Find where the given text appears and provide that cell's center as [X, Y] coordinate. 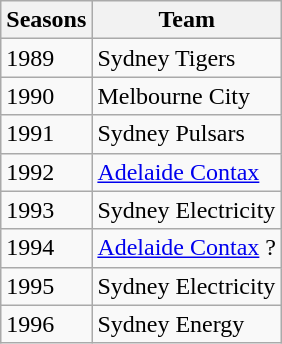
1991 [46, 134]
Sydney Pulsars [187, 134]
1994 [46, 248]
Sydney Energy [187, 324]
Team [187, 20]
Sydney Tigers [187, 58]
Adelaide Contax [187, 172]
Melbourne City [187, 96]
1996 [46, 324]
Seasons [46, 20]
1990 [46, 96]
1995 [46, 286]
1992 [46, 172]
1989 [46, 58]
Adelaide Contax ? [187, 248]
1993 [46, 210]
